Pinpoint the cell where the given text exists, returning its (X, Y) midpoint coordinate. 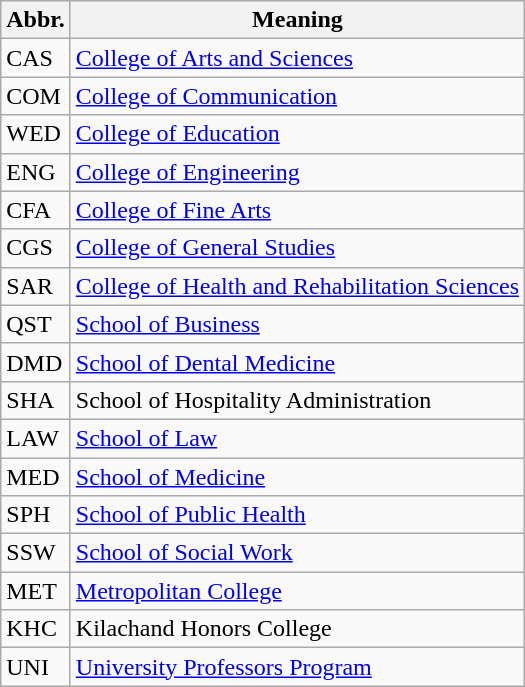
SHA (36, 400)
CFA (36, 210)
KHC (36, 629)
COM (36, 96)
Abbr. (36, 20)
School of Social Work (297, 553)
CGS (36, 248)
Kilachand Honors College (297, 629)
College of Communication (297, 96)
SSW (36, 553)
College of General Studies (297, 248)
University Professors Program (297, 667)
College of Arts and Sciences (297, 58)
College of Health and Rehabilitation Sciences (297, 286)
School of Dental Medicine (297, 362)
School of Hospitality Administration (297, 400)
UNI (36, 667)
School of Public Health (297, 515)
QST (36, 324)
College of Engineering (297, 172)
DMD (36, 362)
MET (36, 591)
School of Law (297, 438)
SPH (36, 515)
MED (36, 477)
College of Education (297, 134)
SAR (36, 286)
LAW (36, 438)
ENG (36, 172)
School of Medicine (297, 477)
Meaning (297, 20)
College of Fine Arts (297, 210)
WED (36, 134)
CAS (36, 58)
School of Business (297, 324)
Metropolitan College (297, 591)
